Find where the given text appears and provide that cell's center as (X, Y) coordinate. 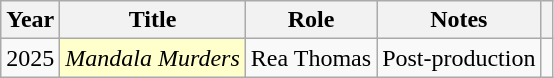
Title (153, 20)
Role (310, 20)
Rea Thomas (310, 58)
Mandala Murders (153, 58)
Year (30, 20)
2025 (30, 58)
Post-production (459, 58)
Notes (459, 20)
